Detect which cell encompasses the target text, then output its [X, Y] center coordinate. 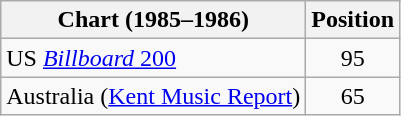
Australia (Kent Music Report) [154, 96]
Position [353, 20]
US Billboard 200 [154, 58]
Chart (1985–1986) [154, 20]
95 [353, 58]
65 [353, 96]
